Return the [X, Y] coordinate for the center point of the cell that contains the specified text.  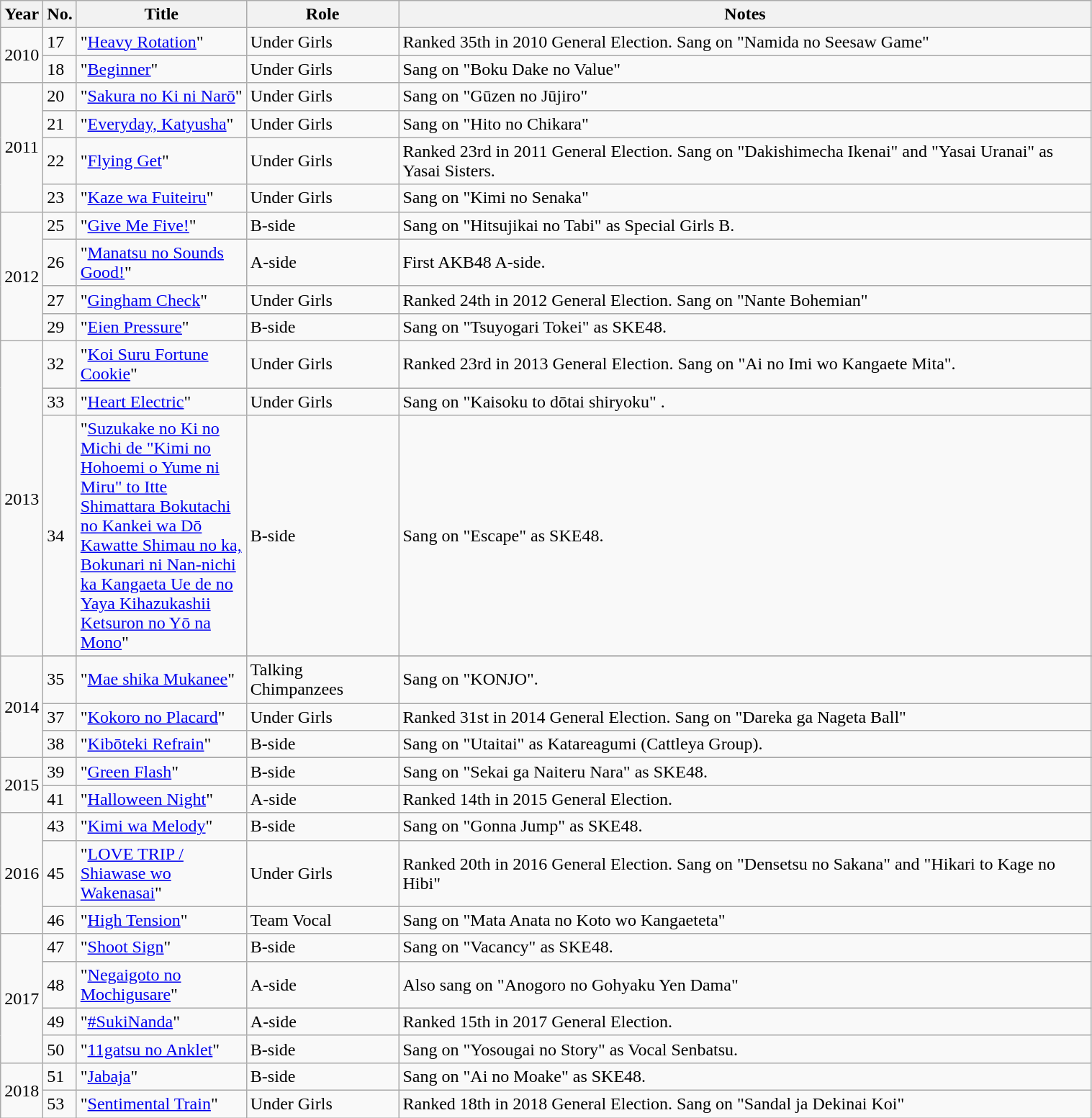
First AKB48 A-side. [745, 262]
Sang on "Utaitai" as Katareagumi (Cattleya Group). [745, 744]
43 [60, 826]
"Gingham Check" [161, 299]
17 [60, 42]
Ranked 20th in 2016 General Election. Sang on "Densetsu no Sakana" and "Hikari to Kage no Hibi" [745, 873]
"High Tension" [161, 920]
Ranked 23rd in 2011 General Election. Sang on "Dakishimecha Ikenai" and "Yasai Uranai" as Yasai Sisters. [745, 161]
2010 [22, 55]
2012 [22, 276]
41 [60, 799]
Also sang on "Anogoro no Gohyaku Yen Dama" [745, 985]
2018 [22, 1090]
2017 [22, 998]
Sang on "Gūzen no Jūjiro" [745, 96]
35 [60, 680]
2016 [22, 873]
Sang on "Kaisoku to dōtai shiryoku" . [745, 401]
Sang on "Escape" as SKE48. [745, 536]
Ranked 14th in 2015 General Election. [745, 799]
"Sakura no Ki ni Narō" [161, 96]
Ranked 18th in 2018 General Election. Sang on "Sandal ja Dekinai Koi" [745, 1104]
Sang on "Vacancy" as SKE48. [745, 947]
22 [60, 161]
Sang on "Tsuyogari Tokei" as SKE48. [745, 327]
47 [60, 947]
34 [60, 536]
Sang on "Mata Anata no Koto wo Kangaeteta" [745, 920]
No. [60, 14]
45 [60, 873]
"Everyday, Katyusha" [161, 124]
Sang on "Yosougai no Story" as Vocal Senbatsu. [745, 1049]
"Kokoro no Placard" [161, 717]
"Beginner" [161, 69]
46 [60, 920]
"Mae shika Mukanee" [161, 680]
Ranked 35th in 2010 General Election. Sang on "Namida no Seesaw Game" [745, 42]
23 [60, 198]
26 [60, 262]
Team Vocal [322, 920]
Notes [745, 14]
18 [60, 69]
53 [60, 1104]
49 [60, 1022]
"Halloween Night" [161, 799]
Sang on "Hitsujikai no Tabi" as Special Girls B. [745, 225]
2014 [22, 707]
Sang on "Hito no Chikara" [745, 124]
37 [60, 717]
"Kimi wa Melody" [161, 826]
33 [60, 401]
"Koi Suru Fortune Cookie" [161, 364]
"Sentimental Train" [161, 1104]
Year [22, 14]
50 [60, 1049]
Ranked 23rd in 2013 General Election. Sang on "Ai no Imi wo Kangaete Mita". [745, 364]
51 [60, 1076]
Sang on "Kimi no Senaka" [745, 198]
Sang on "KONJO". [745, 680]
"Manatsu no Sounds Good!" [161, 262]
"Kaze wa Fuiteiru" [161, 198]
25 [60, 225]
Sang on "Boku Dake no Value" [745, 69]
"Shoot Sign" [161, 947]
"11gatsu no Anklet" [161, 1049]
32 [60, 364]
"Kibōteki Refrain" [161, 744]
"Heavy Rotation" [161, 42]
Ranked 31st in 2014 General Election. Sang on "Dareka ga Nageta Ball" [745, 717]
48 [60, 985]
38 [60, 744]
Role [322, 14]
"Jabaja" [161, 1076]
2015 [22, 785]
Ranked 15th in 2017 General Election. [745, 1022]
"Heart Electric" [161, 401]
Title [161, 14]
"#SukiNanda" [161, 1022]
39 [60, 772]
20 [60, 96]
"Give Me Five!" [161, 225]
Sang on "Sekai ga Naiteru Nara" as SKE48. [745, 772]
27 [60, 299]
Sang on "Gonna Jump" as SKE48. [745, 826]
2011 [22, 147]
29 [60, 327]
Ranked 24th in 2012 General Election. Sang on "Nante Bohemian" [745, 299]
"Green Flash" [161, 772]
Talking Chimpanzees [322, 680]
"Negaigoto no Mochigusare" [161, 985]
"Eien Pressure" [161, 327]
21 [60, 124]
"LOVE TRIP / Shiawase wo Wakenasai" [161, 873]
"Flying Get" [161, 161]
Sang on "Ai no Moake" as SKE48. [745, 1076]
2013 [22, 498]
